Find where the given text appears and provide that cell's center as (X, Y) coordinate. 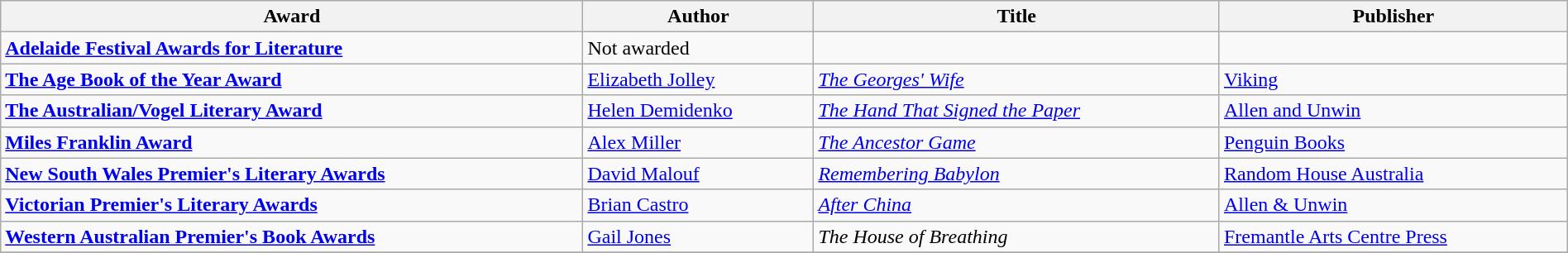
Remembering Babylon (1017, 174)
Publisher (1393, 17)
Fremantle Arts Centre Press (1393, 236)
The Hand That Signed the Paper (1017, 111)
After China (1017, 205)
The Georges' Wife (1017, 79)
David Malouf (698, 174)
Victorian Premier's Literary Awards (292, 205)
The Australian/Vogel Literary Award (292, 111)
Penguin Books (1393, 142)
Allen and Unwin (1393, 111)
Allen & Unwin (1393, 205)
Alex Miller (698, 142)
Title (1017, 17)
Brian Castro (698, 205)
Viking (1393, 79)
The House of Breathing (1017, 236)
Miles Franklin Award (292, 142)
Author (698, 17)
Award (292, 17)
Elizabeth Jolley (698, 79)
New South Wales Premier's Literary Awards (292, 174)
The Age Book of the Year Award (292, 79)
Random House Australia (1393, 174)
Western Australian Premier's Book Awards (292, 236)
Not awarded (698, 48)
Adelaide Festival Awards for Literature (292, 48)
The Ancestor Game (1017, 142)
Gail Jones (698, 236)
Helen Demidenko (698, 111)
